Search for the cell housing the specified text and yield its (X, Y) center coordinate. 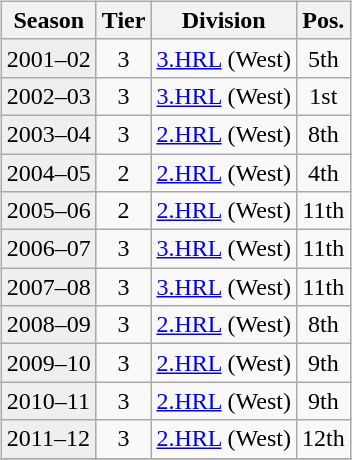
2003–04 (48, 134)
4th (323, 173)
2011–12 (48, 439)
2001–02 (48, 58)
12th (323, 439)
2002–03 (48, 96)
2006–07 (48, 249)
2008–09 (48, 325)
2005–06 (48, 211)
5th (323, 58)
Division (224, 20)
2007–08 (48, 287)
2010–11 (48, 401)
Tier (124, 20)
1st (323, 96)
Season (48, 20)
2004–05 (48, 173)
2009–10 (48, 363)
Pos. (323, 20)
